Extract the [X, Y] coordinate from the center of the cell holding the provided text.  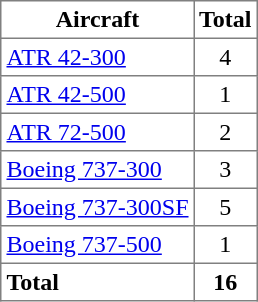
16 [226, 282]
3 [226, 170]
2 [226, 132]
ATR 42-500 [98, 95]
ATR 42-300 [98, 57]
Aircraft [98, 20]
Boeing 737-300 [98, 170]
Boeing 737-300SF [98, 207]
Boeing 737-500 [98, 245]
5 [226, 207]
ATR 72-500 [98, 132]
4 [226, 57]
